Scan for the cell matching the given text and deliver its (X, Y) coordinate at center. 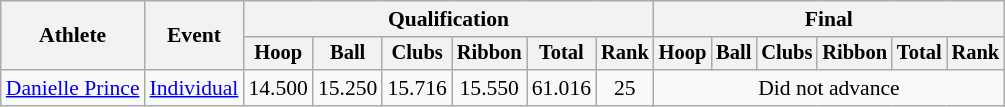
61.016 (562, 88)
Qualification (448, 19)
Event (194, 36)
Athlete (73, 36)
25 (625, 88)
14.500 (278, 88)
15.550 (490, 88)
Individual (194, 88)
15.716 (416, 88)
Final (829, 19)
15.250 (348, 88)
Did not advance (829, 88)
Danielle Prince (73, 88)
